Scan for the cell matching the given text and deliver its (x, y) coordinate at center. 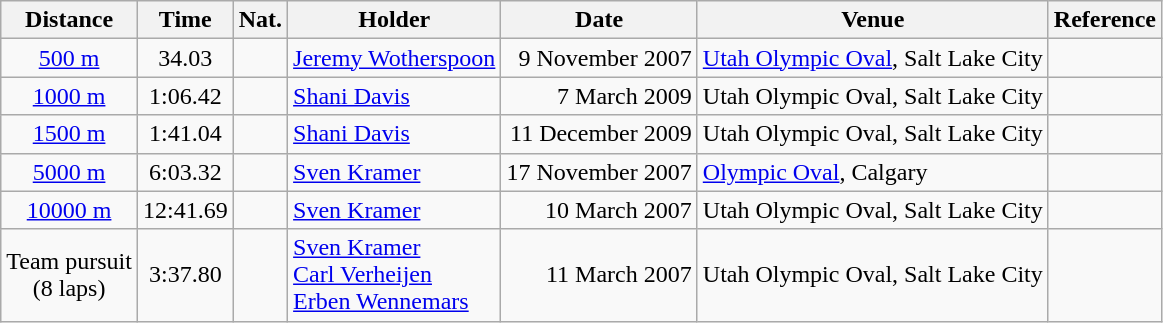
1:41.04 (185, 134)
1000 m (70, 96)
Holder (394, 20)
Distance (70, 20)
Venue (872, 20)
Reference (1104, 20)
Date (599, 20)
500 m (70, 58)
11 March 2007 (599, 275)
Team pursuit (8 laps) (70, 275)
12:41.69 (185, 210)
6:03.32 (185, 172)
3:37.80 (185, 275)
5000 m (70, 172)
Olympic Oval, Calgary (872, 172)
Time (185, 20)
9 November 2007 (599, 58)
1500 m (70, 134)
1:06.42 (185, 96)
34.03 (185, 58)
Jeremy Wotherspoon (394, 58)
11 December 2009 (599, 134)
Sven Kramer Carl Verheijen Erben Wennemars (394, 275)
10 March 2007 (599, 210)
Nat. (260, 20)
7 March 2009 (599, 96)
17 November 2007 (599, 172)
10000 m (70, 210)
